Find where the given text appears and provide that cell's center as [x, y] coordinate. 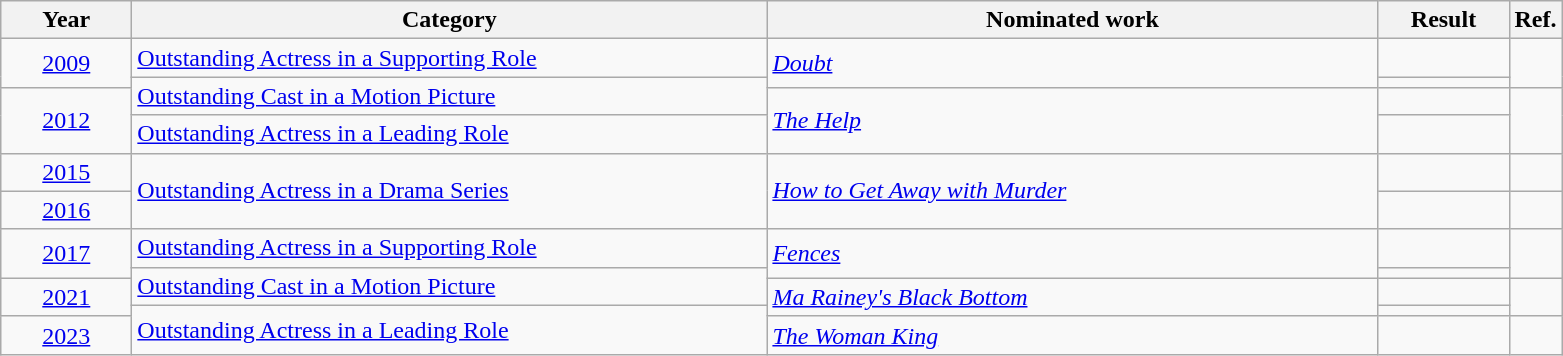
2023 [66, 335]
Outstanding Actress in a Drama Series [450, 191]
2021 [66, 297]
The Woman King [1072, 335]
Ma Rainey's Black Bottom [1072, 297]
Year [66, 20]
2017 [66, 254]
Category [450, 20]
The Help [1072, 120]
Result [1444, 20]
Ref. [1536, 20]
2015 [66, 172]
2016 [66, 210]
Doubt [1072, 64]
Fences [1072, 254]
Nominated work [1072, 20]
2012 [66, 120]
2009 [66, 64]
How to Get Away with Murder [1072, 191]
